Return the (X, Y) coordinate for the center point of the cell that contains the specified text.  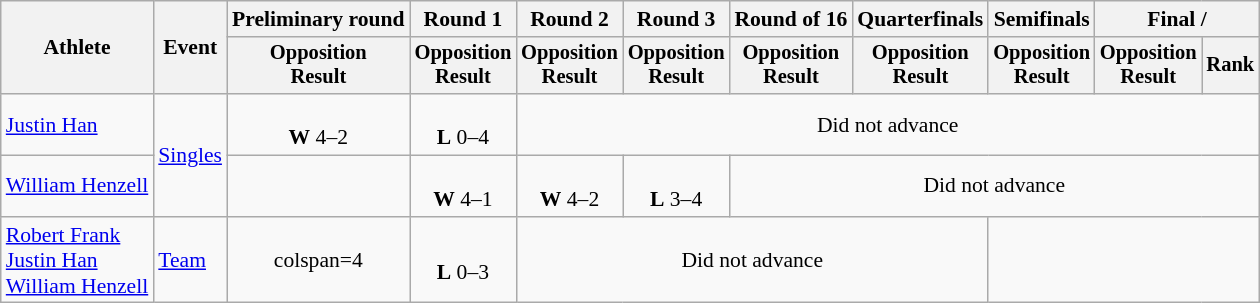
Athlete (78, 48)
Final / (1177, 19)
L 0–4 (464, 124)
Round of 16 (790, 19)
Round 3 (676, 19)
Quarterfinals (920, 19)
W 4–1 (464, 186)
Round 1 (464, 19)
Semifinals (1042, 19)
Event (190, 48)
Rank (1231, 66)
Preliminary round (318, 19)
Justin Han (78, 124)
Singles (190, 155)
Round 2 (570, 19)
William Henzell (78, 186)
L 3–4 (676, 186)
